Capture the cell that displays the provided text and extract its (x, y) central coordinate. 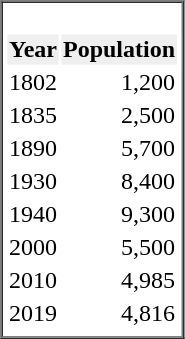
4,985 (120, 281)
1940 (34, 215)
1930 (34, 181)
2019 (34, 313)
1835 (34, 115)
5,700 (120, 149)
5,500 (120, 247)
1890 (34, 149)
9,300 (120, 215)
8,400 (120, 181)
1,200 (120, 83)
Population (120, 49)
2,500 (120, 115)
1802 (34, 83)
Year Population 1802 1,200 1835 2,500 1890 5,700 1930 8,400 1940 9,300 2000 5,500 2010 4,985 2019 4,816 (92, 170)
4,816 (120, 313)
2010 (34, 281)
2000 (34, 247)
Year (34, 49)
